Extract the (X, Y) coordinate from the center of the cell holding the provided text.  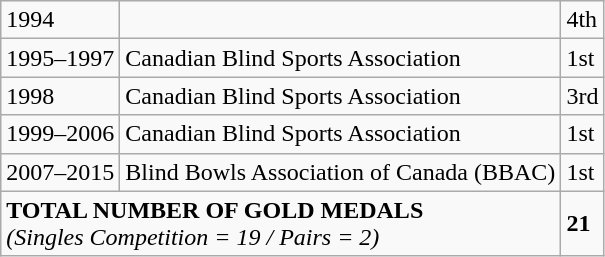
3rd (582, 96)
4th (582, 20)
1999–2006 (60, 134)
TOTAL NUMBER OF GOLD MEDALS(Singles Competition = 19 / Pairs = 2) (281, 224)
2007–2015 (60, 172)
1995–1997 (60, 58)
Blind Bowls Association of Canada (BBAC) (340, 172)
1994 (60, 20)
1998 (60, 96)
21 (582, 224)
